From the cell containing the given text, extract its center point as (x, y) coordinate. 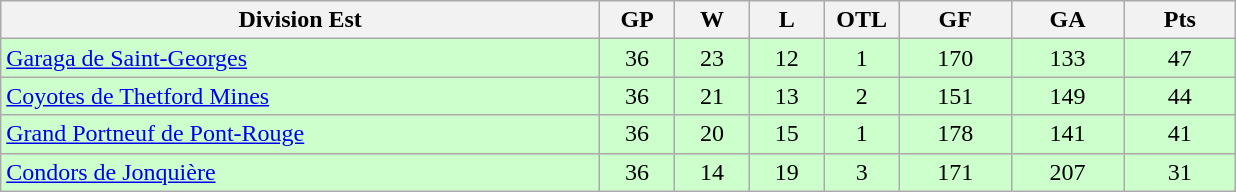
141 (1067, 134)
Coyotes de Thetford Mines (300, 96)
171 (955, 172)
170 (955, 58)
Grand Portneuf de Pont-Rouge (300, 134)
149 (1067, 96)
23 (712, 58)
133 (1067, 58)
15 (786, 134)
OTL (862, 20)
3 (862, 172)
Pts (1180, 20)
31 (1180, 172)
Garaga de Saint-Georges (300, 58)
21 (712, 96)
41 (1180, 134)
13 (786, 96)
GF (955, 20)
GA (1067, 20)
20 (712, 134)
14 (712, 172)
L (786, 20)
Division Est (300, 20)
44 (1180, 96)
178 (955, 134)
19 (786, 172)
W (712, 20)
Condors de Jonquière (300, 172)
GP (638, 20)
2 (862, 96)
12 (786, 58)
207 (1067, 172)
47 (1180, 58)
151 (955, 96)
